Search for the cell housing the specified text and yield its (X, Y) center coordinate. 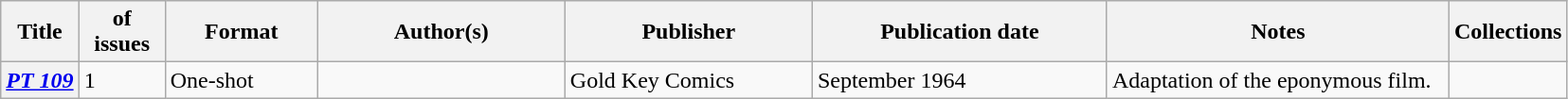
Author(s) (442, 32)
Gold Key Comics (688, 80)
PT 109 (40, 80)
Collections (1507, 32)
September 1964 (959, 80)
Publication date (959, 32)
Notes (1277, 32)
One-shot (241, 80)
Publisher (688, 32)
of issues (121, 32)
Adaptation of the eponymous film. (1277, 80)
Format (241, 32)
1 (121, 80)
Title (40, 32)
